Extract the [X, Y] coordinate from the center of the cell holding the provided text.  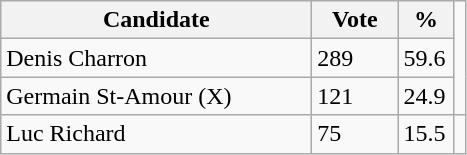
24.9 [426, 96]
Germain St-Amour (X) [156, 96]
% [426, 20]
Denis Charron [156, 58]
121 [355, 96]
59.6 [426, 58]
Candidate [156, 20]
289 [355, 58]
15.5 [426, 134]
Vote [355, 20]
Luc Richard [156, 134]
75 [355, 134]
